Detect which cell encompasses the target text, then output its [x, y] center coordinate. 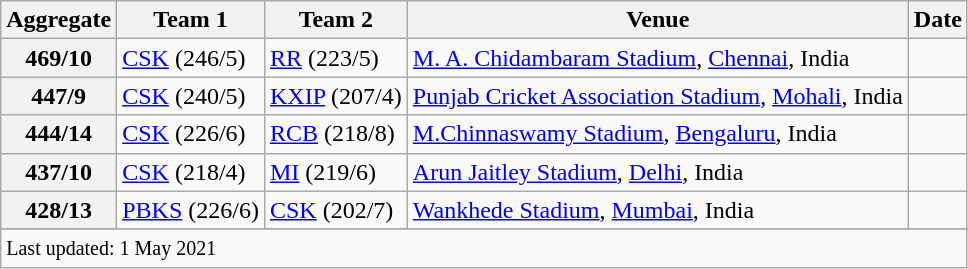
428/13 [59, 210]
Team 1 [191, 20]
Last updated: 1 May 2021 [484, 248]
437/10 [59, 172]
M.Chinnaswamy Stadium, Bengaluru, India [658, 134]
M. A. Chidambaram Stadium, Chennai, India [658, 58]
CSK (226/6) [191, 134]
Punjab Cricket Association Stadium, Mohali, India [658, 96]
Arun Jaitley Stadium, Delhi, India [658, 172]
Venue [658, 20]
447/9 [59, 96]
CSK (240/5) [191, 96]
CSK (202/7) [336, 210]
Wankhede Stadium, Mumbai, India [658, 210]
444/14 [59, 134]
CSK (218/4) [191, 172]
RCB (218/8) [336, 134]
PBKS (226/6) [191, 210]
469/10 [59, 58]
Team 2 [336, 20]
Date [938, 20]
CSK (246/5) [191, 58]
MI (219/6) [336, 172]
Aggregate [59, 20]
KXIP (207/4) [336, 96]
RR (223/5) [336, 58]
